From the cell containing the given text, extract its center point as [x, y] coordinate. 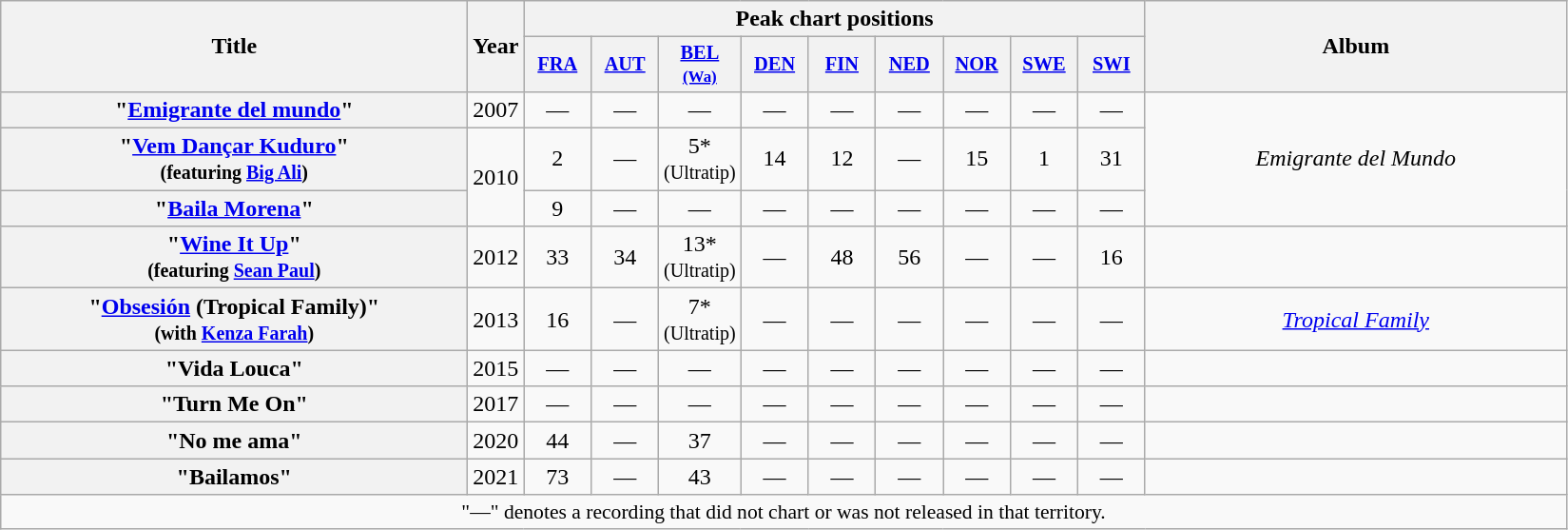
44 [557, 441]
34 [626, 257]
73 [557, 477]
37 [700, 441]
2013 [496, 320]
56 [909, 257]
Album [1356, 47]
BEL(Wa) [700, 65]
33 [557, 257]
"Obsesión (Tropical Family)"(with Kenza Farah) [234, 320]
NOR [978, 65]
"Bailamos" [234, 477]
2017 [496, 404]
2015 [496, 368]
2007 [496, 109]
43 [700, 477]
SWE [1044, 65]
"Vida Louca" [234, 368]
Emigrante del Mundo [1356, 158]
"Baila Morena" [234, 208]
Year [496, 47]
"Emigrante del mundo" [234, 109]
Tropical Family [1356, 320]
2020 [496, 441]
DEN [774, 65]
AUT [626, 65]
Peak chart positions [835, 19]
"Turn Me On" [234, 404]
NED [909, 65]
13*(Ultratip) [700, 257]
Title [234, 47]
2010 [496, 177]
31 [1111, 160]
7*(Ultratip) [700, 320]
1 [1044, 160]
"Vem Dançar Kuduro" (featuring Big Ali) [234, 160]
48 [842, 257]
FIN [842, 65]
2 [557, 160]
15 [978, 160]
"No me ama" [234, 441]
SWI [1111, 65]
12 [842, 160]
2021 [496, 477]
FRA [557, 65]
"—" denotes a recording that did not chart or was not released in that territory. [784, 512]
9 [557, 208]
14 [774, 160]
2012 [496, 257]
5*(Ultratip) [700, 160]
"Wine It Up" (featuring Sean Paul) [234, 257]
